Detect which cell encompasses the target text, then output its [X, Y] center coordinate. 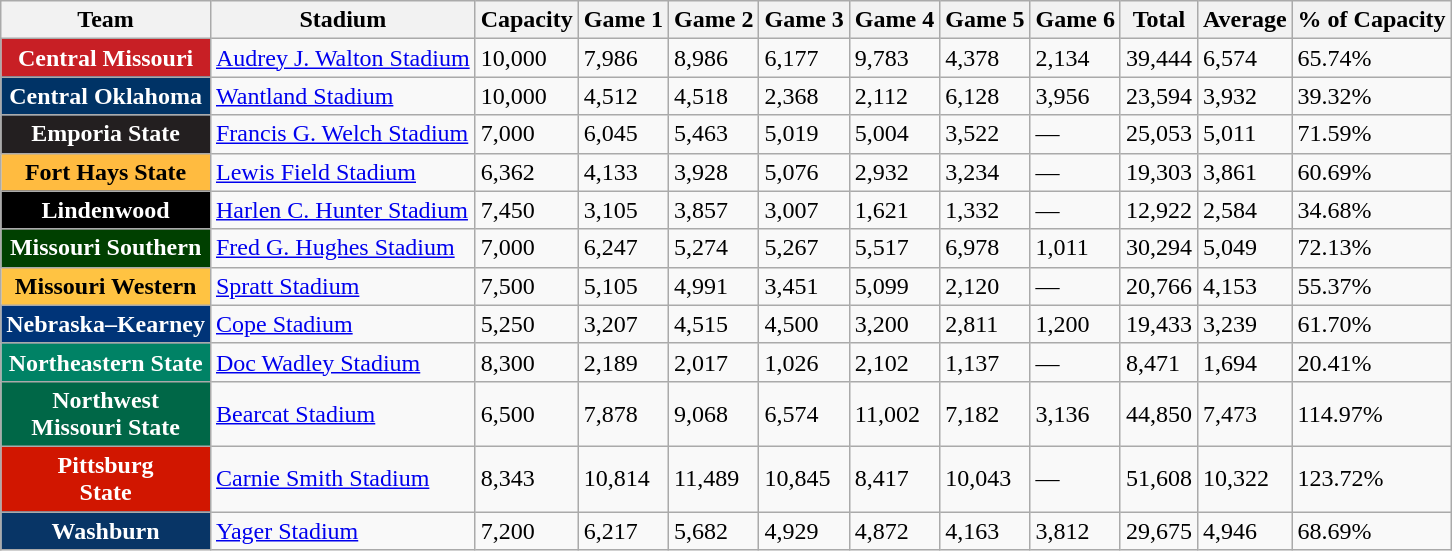
6,045 [623, 134]
Game 6 [1075, 20]
4,515 [714, 324]
5,517 [894, 248]
PittsburgState [106, 478]
7,450 [526, 210]
1,621 [894, 210]
10,845 [804, 478]
55.37% [1372, 286]
3,105 [623, 210]
Fred G. Hughes Stadium [342, 248]
3,956 [1075, 96]
71.59% [1372, 134]
6,978 [985, 248]
Lindenwood [106, 210]
68.69% [1372, 531]
4,512 [623, 96]
Average [1246, 20]
Nebraska–Kearney [106, 324]
7,182 [985, 414]
Lewis Field Stadium [342, 172]
3,928 [714, 172]
7,500 [526, 286]
3,207 [623, 324]
2,112 [894, 96]
30,294 [1158, 248]
23,594 [1158, 96]
3,861 [1246, 172]
4,133 [623, 172]
Carnie Smith Stadium [342, 478]
7,200 [526, 531]
6,500 [526, 414]
7,986 [623, 58]
12,922 [1158, 210]
11,002 [894, 414]
Total [1158, 20]
Doc Wadley Stadium [342, 362]
Missouri Western [106, 286]
Game 2 [714, 20]
Yager Stadium [342, 531]
Wantland Stadium [342, 96]
4,946 [1246, 531]
% of Capacity [1372, 20]
1,200 [1075, 324]
6,128 [985, 96]
5,019 [804, 134]
1,026 [804, 362]
Washburn [106, 531]
10,322 [1246, 478]
8,300 [526, 362]
4,378 [985, 58]
3,200 [894, 324]
6,362 [526, 172]
20.41% [1372, 362]
39.32% [1372, 96]
4,991 [714, 286]
7,878 [623, 414]
3,234 [985, 172]
Harlen C. Hunter Stadium [342, 210]
7,473 [1246, 414]
20,766 [1158, 286]
Bearcat Stadium [342, 414]
1,332 [985, 210]
1,011 [1075, 248]
3,136 [1075, 414]
3,451 [804, 286]
Capacity [526, 20]
NorthwestMissouri State [106, 414]
Game 5 [985, 20]
9,783 [894, 58]
Audrey J. Walton Stadium [342, 58]
5,049 [1246, 248]
3,812 [1075, 531]
72.13% [1372, 248]
1,694 [1246, 362]
39,444 [1158, 58]
Game 1 [623, 20]
4,872 [894, 531]
Game 4 [894, 20]
65.74% [1372, 58]
8,986 [714, 58]
2,584 [1246, 210]
5,004 [894, 134]
Fort Hays State [106, 172]
5,099 [894, 286]
6,247 [623, 248]
2,120 [985, 286]
3,007 [804, 210]
Game 3 [804, 20]
9,068 [714, 414]
5,011 [1246, 134]
2,017 [714, 362]
60.69% [1372, 172]
29,675 [1158, 531]
Stadium [342, 20]
8,343 [526, 478]
2,189 [623, 362]
6,217 [623, 531]
61.70% [1372, 324]
8,417 [894, 478]
44,850 [1158, 414]
11,489 [714, 478]
5,682 [714, 531]
4,500 [804, 324]
2,102 [894, 362]
123.72% [1372, 478]
25,053 [1158, 134]
1,137 [985, 362]
34.68% [1372, 210]
3,239 [1246, 324]
6,177 [804, 58]
Emporia State [106, 134]
10,814 [623, 478]
Central Missouri [106, 58]
19,303 [1158, 172]
5,274 [714, 248]
5,250 [526, 324]
3,932 [1246, 96]
5,105 [623, 286]
4,518 [714, 96]
5,267 [804, 248]
4,929 [804, 531]
3,857 [714, 210]
Team [106, 20]
Cope Stadium [342, 324]
10,043 [985, 478]
Francis G. Welch Stadium [342, 134]
2,368 [804, 96]
Central Oklahoma [106, 96]
2,134 [1075, 58]
5,463 [714, 134]
114.97% [1372, 414]
4,153 [1246, 286]
4,163 [985, 531]
19,433 [1158, 324]
Missouri Southern [106, 248]
Northeastern State [106, 362]
51,608 [1158, 478]
2,811 [985, 324]
Spratt Stadium [342, 286]
2,932 [894, 172]
3,522 [985, 134]
5,076 [804, 172]
8,471 [1158, 362]
